Output the (x, y) coordinate of the center of the cell containing the given text.  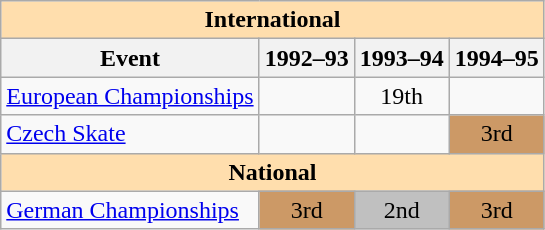
European Championships (130, 96)
1994–95 (496, 58)
Event (130, 58)
19th (402, 96)
1992–93 (306, 58)
National (273, 172)
Czech Skate (130, 134)
2nd (402, 210)
German Championships (130, 210)
1993–94 (402, 58)
International (273, 20)
